Find where the given text appears and provide that cell's center as (X, Y) coordinate. 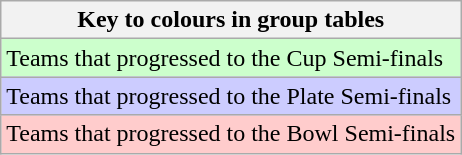
Key to colours in group tables (231, 20)
Teams that progressed to the Plate Semi-finals (231, 96)
Teams that progressed to the Cup Semi-finals (231, 58)
Teams that progressed to the Bowl Semi-finals (231, 134)
